Determine the [x, y] coordinate at the center of the cell enclosing the given text.  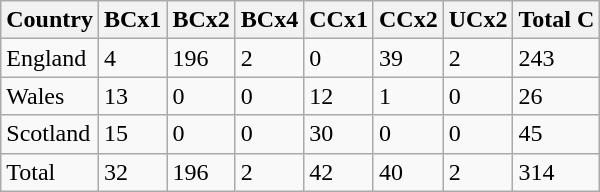
CCx1 [339, 20]
32 [132, 172]
CCx2 [408, 20]
314 [556, 172]
42 [339, 172]
UCx2 [478, 20]
BCx1 [132, 20]
BCx2 [201, 20]
45 [556, 134]
13 [132, 96]
4 [132, 58]
15 [132, 134]
243 [556, 58]
1 [408, 96]
Scotland [50, 134]
Total C [556, 20]
12 [339, 96]
26 [556, 96]
39 [408, 58]
30 [339, 134]
England [50, 58]
Total [50, 172]
40 [408, 172]
BCx4 [269, 20]
Country [50, 20]
Wales [50, 96]
